Identify which cell holds the provided text, then report its (X, Y) central coordinate. 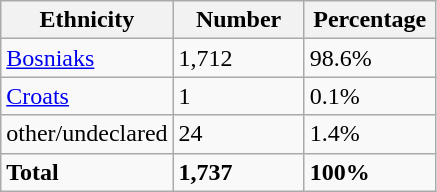
1,737 (238, 172)
Bosniaks (87, 58)
100% (370, 172)
24 (238, 134)
1,712 (238, 58)
0.1% (370, 96)
Croats (87, 96)
Percentage (370, 20)
other/undeclared (87, 134)
Ethnicity (87, 20)
Number (238, 20)
1.4% (370, 134)
1 (238, 96)
98.6% (370, 58)
Total (87, 172)
